Identify which cell holds the provided text, then report its [x, y] central coordinate. 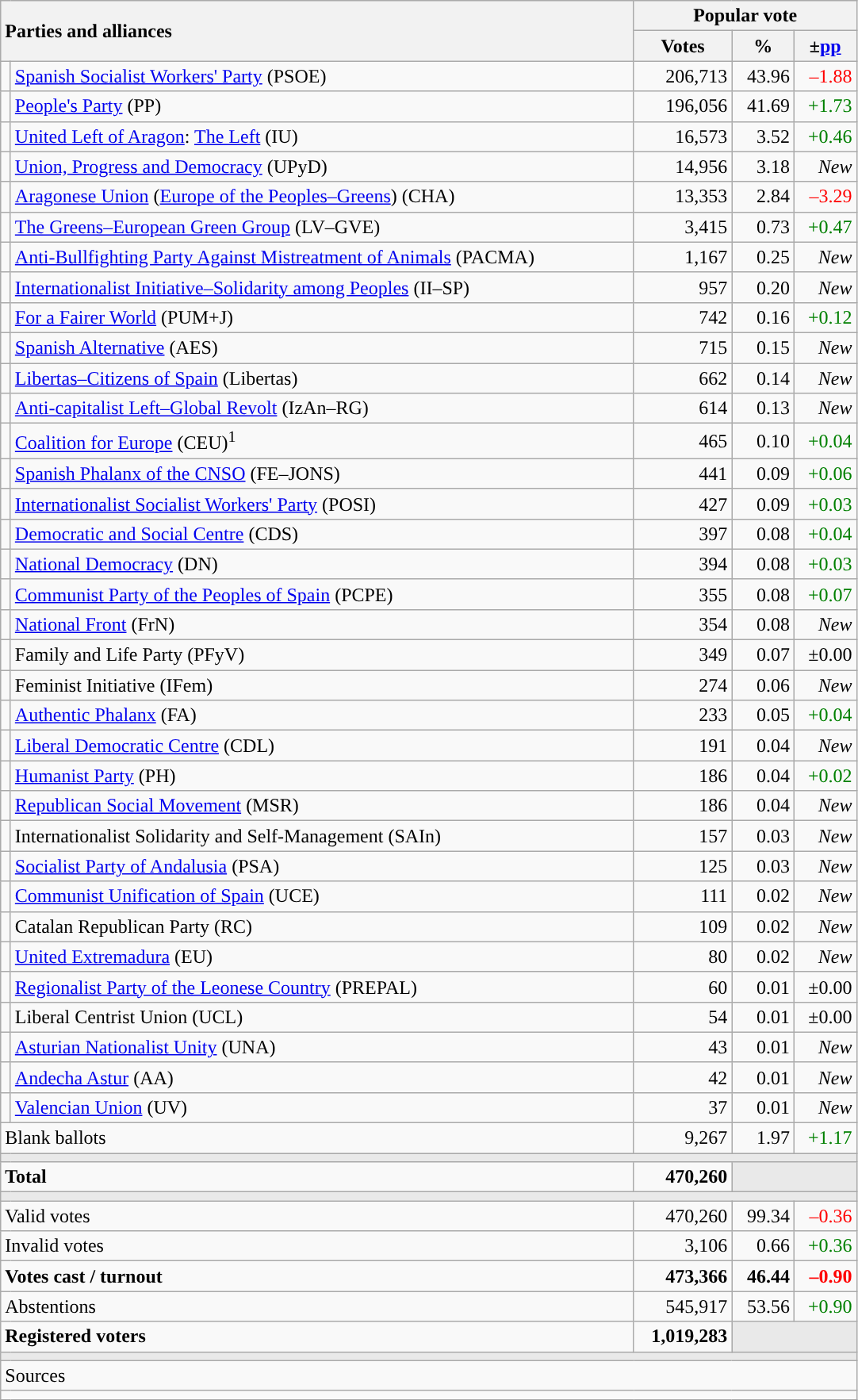
0.07 [763, 655]
+0.06 [825, 474]
3,415 [683, 227]
Authentic Phalanx (FA) [322, 715]
614 [683, 408]
+1.17 [825, 1138]
397 [683, 534]
+0.36 [825, 1246]
+0.46 [825, 136]
99.34 [763, 1216]
–0.90 [825, 1276]
Democratic and Social Centre (CDS) [322, 534]
People's Party (PP) [322, 106]
Anti-Bullfighting Party Against Mistreatment of Animals (PACMA) [322, 257]
Valencian Union (UV) [322, 1107]
957 [683, 287]
Anti-capitalist Left–Global Revolt (IzAn–RG) [322, 408]
Internationalist Initiative–Solidarity among Peoples (II–SP) [322, 287]
National Democracy (DN) [322, 564]
662 [683, 378]
Parties and alliances [317, 31]
–0.36 [825, 1216]
441 [683, 474]
1.97 [763, 1138]
Communist Unification of Spain (UCE) [322, 896]
0.25 [763, 257]
157 [683, 836]
42 [683, 1077]
% [763, 46]
Votes cast / turnout [317, 1276]
Liberal Centrist Union (UCL) [322, 1017]
53.56 [763, 1306]
0.66 [763, 1246]
80 [683, 957]
16,573 [683, 136]
427 [683, 504]
The Greens–European Green Group (LV–GVE) [322, 227]
274 [683, 685]
354 [683, 624]
0.06 [763, 685]
191 [683, 746]
Spanish Socialist Workers' Party (PSOE) [322, 76]
Internationalist Socialist Workers' Party (POSI) [322, 504]
+0.12 [825, 317]
545,917 [683, 1306]
1,167 [683, 257]
Abstentions [317, 1306]
Invalid votes [317, 1246]
±pp [825, 46]
+1.73 [825, 106]
0.16 [763, 317]
0.20 [763, 287]
–1.88 [825, 76]
3.52 [763, 136]
0.14 [763, 378]
43.96 [763, 76]
+0.90 [825, 1306]
125 [683, 866]
Valid votes [317, 1216]
+0.47 [825, 227]
109 [683, 926]
For a Fairer World (PUM+J) [322, 317]
Total [317, 1177]
Registered voters [317, 1337]
Popular vote [745, 16]
Sources [428, 1375]
Communist Party of the Peoples of Spain (PCPE) [322, 594]
355 [683, 594]
Family and Life Party (PFyV) [322, 655]
0.05 [763, 715]
Spanish Phalanx of the CNSO (FE–JONS) [322, 474]
+0.02 [825, 776]
United Left of Aragon: The Left (IU) [322, 136]
349 [683, 655]
–3.29 [825, 197]
742 [683, 317]
United Extremadura (EU) [322, 957]
Asturian Nationalist Unity (UNA) [322, 1047]
13,353 [683, 197]
Liberal Democratic Centre (CDL) [322, 746]
3,106 [683, 1246]
111 [683, 896]
41.69 [763, 106]
Spanish Alternative (AES) [322, 347]
0.73 [763, 227]
Union, Progress and Democracy (UPyD) [322, 167]
National Front (FrN) [322, 624]
Coalition for Europe (CEU)1 [322, 441]
0.13 [763, 408]
43 [683, 1047]
Aragonese Union (Europe of the Peoples–Greens) (CHA) [322, 197]
394 [683, 564]
196,056 [683, 106]
715 [683, 347]
60 [683, 987]
233 [683, 715]
54 [683, 1017]
0.10 [763, 441]
Regionalist Party of the Leonese Country (PREPAL) [322, 987]
473,366 [683, 1276]
+0.07 [825, 594]
Humanist Party (PH) [322, 776]
465 [683, 441]
Catalan Republican Party (RC) [322, 926]
37 [683, 1107]
2.84 [763, 197]
Blank ballots [317, 1138]
Internationalist Solidarity and Self-Management (SAIn) [322, 836]
206,713 [683, 76]
Republican Social Movement (MSR) [322, 806]
46.44 [763, 1276]
14,956 [683, 167]
Andecha Astur (AA) [322, 1077]
Feminist Initiative (IFem) [322, 685]
9,267 [683, 1138]
Votes [683, 46]
0.15 [763, 347]
1,019,283 [683, 1337]
Libertas–Citizens of Spain (Libertas) [322, 378]
3.18 [763, 167]
Socialist Party of Andalusia (PSA) [322, 866]
